For the text-containing cell, return its midpoint in (x, y) coordinate format. 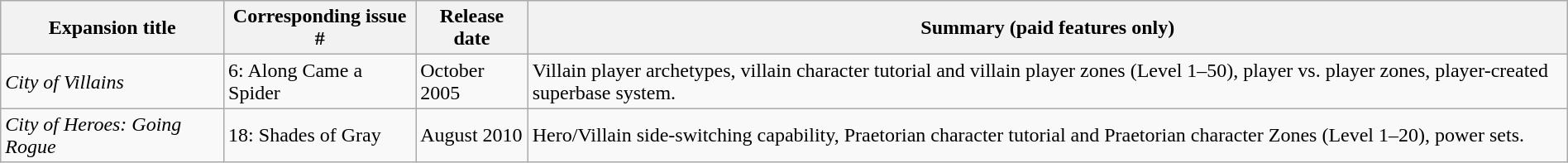
October 2005 (472, 81)
Release date (472, 28)
Hero/Villain side-switching capability, Praetorian character tutorial and Praetorian character Zones (Level 1–20), power sets. (1047, 136)
6: Along Came a Spider (320, 81)
August 2010 (472, 136)
City of Heroes: Going Rogue (112, 136)
18: Shades of Gray (320, 136)
City of Villains (112, 81)
Expansion title (112, 28)
Summary (paid features only) (1047, 28)
Corresponding issue # (320, 28)
